Scan for the cell matching the given text and deliver its (x, y) coordinate at center. 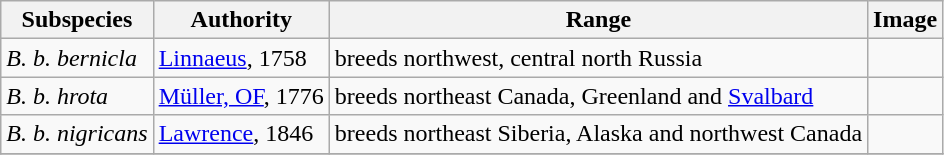
Linnaeus, 1758 (241, 58)
B. b. nigricans (77, 134)
Image (906, 20)
Müller, OF, 1776 (241, 96)
Subspecies (77, 20)
breeds northeast Canada, Greenland and Svalbard (598, 96)
breeds northeast Siberia, Alaska and northwest Canada (598, 134)
Authority (241, 20)
Range (598, 20)
B. b. bernicla (77, 58)
B. b. hrota (77, 96)
Lawrence, 1846 (241, 134)
breeds northwest, central north Russia (598, 58)
